Provide the (x, y) coordinate of the cell's center where the given text is located.  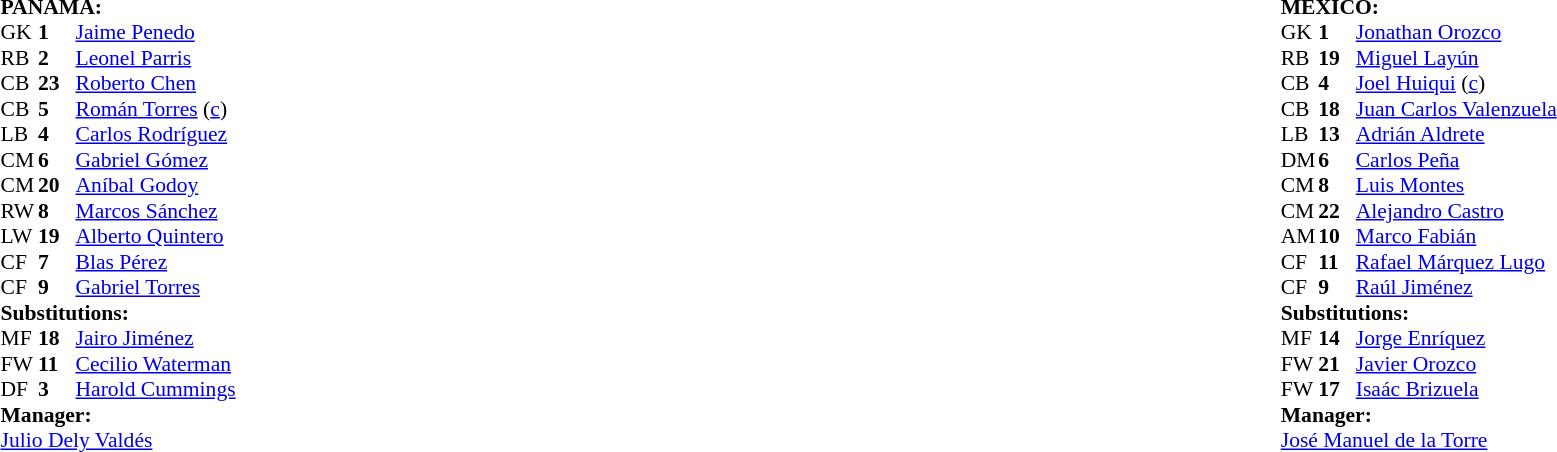
7 (57, 262)
3 (57, 389)
Carlos Rodríguez (156, 135)
20 (57, 185)
Jorge Enríquez (1456, 339)
Gabriel Torres (156, 287)
Blas Pérez (156, 262)
2 (57, 58)
Adrián Aldrete (1456, 135)
23 (57, 83)
Marco Fabián (1456, 237)
10 (1337, 237)
LW (19, 237)
Cecilio Waterman (156, 364)
DF (19, 389)
Isaác Brizuela (1456, 389)
Román Torres (c) (156, 109)
17 (1337, 389)
Joel Huiqui (c) (1456, 83)
Harold Cummings (156, 389)
Gabriel Gómez (156, 160)
Jairo Jiménez (156, 339)
Carlos Peña (1456, 160)
Rafael Márquez Lugo (1456, 262)
Roberto Chen (156, 83)
14 (1337, 339)
AM (1300, 237)
Juan Carlos Valenzuela (1456, 109)
Aníbal Godoy (156, 185)
Jonathan Orozco (1456, 33)
Raúl Jiménez (1456, 287)
Marcos Sánchez (156, 211)
Alberto Quintero (156, 237)
13 (1337, 135)
5 (57, 109)
22 (1337, 211)
Miguel Layún (1456, 58)
Jaime Penedo (156, 33)
Leonel Parris (156, 58)
DM (1300, 160)
Alejandro Castro (1456, 211)
Luis Montes (1456, 185)
Javier Orozco (1456, 364)
RW (19, 211)
21 (1337, 364)
